Return (X, Y) of the center of cell containing provided text 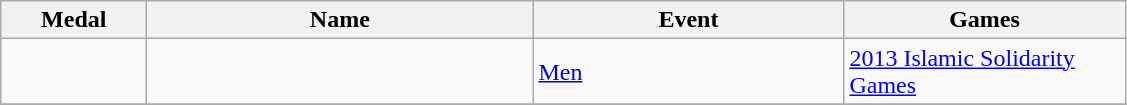
Games (984, 20)
Name (340, 20)
Men (688, 72)
2013 Islamic Solidarity Games (984, 72)
Event (688, 20)
Medal (74, 20)
